Locate the cell with the specified text and output its [x, y] center coordinate. 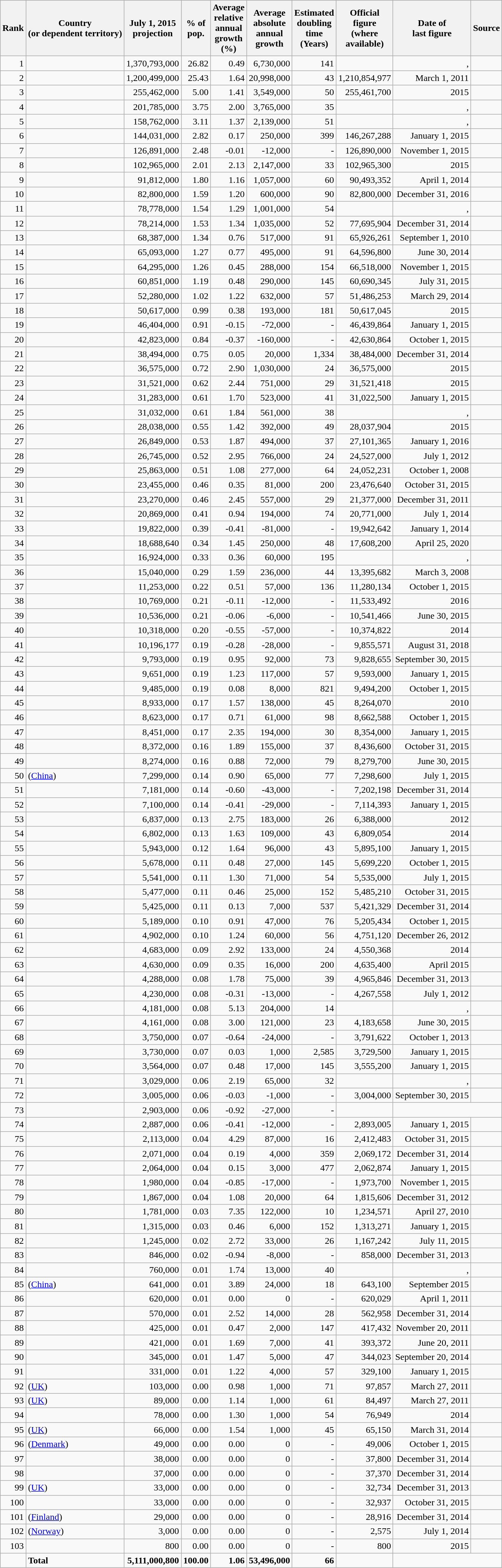
1,167,242 [364, 1241]
24,000 [270, 1284]
3,564,000 [153, 1066]
2012 [432, 819]
December 26, 2012 [432, 936]
89 [13, 1342]
2.92 [228, 950]
2,000 [270, 1328]
2,113,000 [153, 1139]
5,678,000 [153, 863]
1.06 [228, 1560]
122,000 [270, 1212]
1,370,793,000 [153, 63]
14,000 [270, 1313]
359 [314, 1154]
March 3, 2008 [432, 572]
0.36 [228, 558]
24,052,231 [364, 470]
117,000 [270, 674]
71,000 [270, 877]
19,822,000 [153, 529]
March 31, 2014 [432, 1430]
-0.31 [228, 994]
8,372,000 [153, 747]
1.89 [228, 747]
255,461,700 [364, 92]
32,937 [364, 1502]
0.77 [228, 252]
11,533,492 [364, 601]
88 [13, 1328]
49,000 [153, 1444]
52,280,000 [153, 296]
42,630,864 [364, 339]
23,270,000 [153, 499]
46,404,000 [153, 325]
Date oflast figure [432, 28]
2,071,000 [153, 1154]
154 [314, 267]
103,000 [153, 1386]
2.13 [228, 165]
-17,000 [270, 1183]
23,476,640 [364, 485]
9,793,000 [153, 659]
0.99 [196, 310]
26,745,000 [153, 456]
66,518,000 [364, 267]
0.33 [196, 558]
1.70 [228, 398]
95 [13, 1430]
-0.03 [228, 1095]
0.49 [228, 63]
3.11 [196, 121]
2016 [432, 601]
28,916 [364, 1517]
31 [13, 499]
9,828,655 [364, 659]
1,973,700 [364, 1183]
2.45 [228, 499]
90,493,352 [364, 179]
4,965,846 [364, 979]
1,210,854,977 [364, 78]
1.20 [228, 194]
March 1, 2011 [432, 78]
Total [75, 1560]
1.45 [228, 543]
193,000 [270, 310]
6,000 [270, 1226]
97,857 [364, 1386]
632,000 [270, 296]
3,730,000 [153, 1052]
5,535,000 [364, 877]
25.43 [196, 78]
1,234,571 [364, 1212]
29,000 [153, 1517]
5,895,100 [364, 848]
6,730,000 [270, 63]
Officialfigure(whereavailable) [364, 28]
Country(or dependent territory) [75, 28]
16,924,000 [153, 558]
3,029,000 [153, 1081]
1.26 [196, 267]
July 11, 2015 [432, 1241]
36 [13, 572]
2,139,000 [270, 121]
2.82 [196, 136]
2,893,005 [364, 1124]
15 [13, 267]
(Norway) [75, 1531]
68,387,000 [153, 238]
June 20, 2011 [432, 1342]
January 1, 2014 [432, 529]
0.22 [196, 587]
46 [13, 718]
425,000 [153, 1328]
75 [13, 1139]
2.44 [228, 383]
-8,000 [270, 1255]
399 [314, 136]
87 [13, 1313]
0.05 [228, 354]
2.90 [228, 369]
August 31, 2018 [432, 645]
1,867,000 [153, 1197]
537 [314, 906]
64,596,800 [364, 252]
60,851,000 [153, 281]
158,762,000 [153, 121]
1.47 [228, 1357]
1,245,000 [153, 1241]
-43,000 [270, 790]
345,000 [153, 1357]
1,334 [314, 354]
0.15 [228, 1168]
2.75 [228, 819]
94 [13, 1415]
November 20, 2011 [432, 1328]
133,000 [270, 950]
-27,000 [270, 1110]
9,651,000 [153, 674]
147 [314, 1328]
1.24 [228, 936]
-0.85 [228, 1183]
10,541,466 [364, 616]
392,000 [270, 427]
57,000 [270, 587]
15,040,000 [153, 572]
8,354,000 [364, 732]
10,536,000 [153, 616]
23,455,000 [153, 485]
100 [13, 1502]
4,902,000 [153, 936]
27,101,365 [364, 441]
195 [314, 558]
2.35 [228, 732]
65,093,000 [153, 252]
11,253,000 [153, 587]
68 [13, 1037]
81,000 [270, 485]
84,497 [364, 1401]
3,791,622 [364, 1037]
75,000 [270, 979]
April 25, 2020 [432, 543]
October 1, 2008 [432, 470]
27 [13, 441]
600,000 [270, 194]
760,000 [153, 1270]
-0.64 [228, 1037]
25,000 [270, 892]
6,388,000 [364, 819]
84 [13, 1270]
78 [13, 1183]
September 20, 2014 [432, 1357]
-72,000 [270, 325]
3,765,000 [270, 107]
-160,000 [270, 339]
April 1, 2011 [432, 1299]
19 [13, 325]
2,903,000 [153, 1110]
58 [13, 892]
31,283,000 [153, 398]
-0.01 [228, 150]
6,809,054 [364, 834]
(Denmark) [75, 1444]
7,100,000 [153, 805]
641,000 [153, 1284]
21 [13, 354]
421,000 [153, 1342]
2.01 [196, 165]
80 [13, 1212]
31,521,418 [364, 383]
Averagerelativeannualgrowth(%) [228, 28]
96 [13, 1444]
1.02 [196, 296]
1,315,000 [153, 1226]
28,037,904 [364, 427]
136 [314, 587]
0.52 [196, 456]
100.00 [196, 1560]
181 [314, 310]
4.29 [228, 1139]
8,451,000 [153, 732]
1.29 [228, 209]
751,000 [270, 383]
3,555,200 [364, 1066]
28,038,000 [153, 427]
2 [13, 78]
June 30, 2014 [432, 252]
67 [13, 1023]
61,000 [270, 718]
1,200,499,000 [153, 78]
0.12 [196, 848]
-13,000 [270, 994]
31,032,000 [153, 412]
11 [13, 209]
5,111,000,800 [153, 1560]
0.94 [228, 514]
8,264,070 [364, 703]
643,100 [364, 1284]
201,785,000 [153, 107]
1,313,271 [364, 1226]
6,837,000 [153, 819]
37,370 [364, 1473]
3,729,500 [364, 1052]
3,005,000 [153, 1095]
July 31, 2015 [432, 281]
25 [13, 412]
13,395,682 [364, 572]
17,000 [270, 1066]
2.00 [228, 107]
3.75 [196, 107]
1.37 [228, 121]
62 [13, 950]
59 [13, 906]
121,000 [270, 1023]
December 31, 2011 [432, 499]
13 [13, 238]
329,100 [364, 1371]
204,000 [270, 1008]
96,000 [270, 848]
42 [13, 659]
4,183,658 [364, 1023]
-0.94 [228, 1255]
277,000 [270, 470]
10,769,000 [153, 601]
4,751,120 [364, 936]
0.53 [196, 441]
11,280,134 [364, 587]
37,000 [153, 1473]
42,823,000 [153, 339]
5,421,329 [364, 906]
1.27 [196, 252]
417,432 [364, 1328]
September 2015 [432, 1284]
8,279,700 [364, 761]
September 1, 2010 [432, 238]
1.16 [228, 179]
1.42 [228, 427]
5.00 [196, 92]
50,617,000 [153, 310]
2,064,000 [153, 1168]
766,000 [270, 456]
-0.15 [228, 325]
495,000 [270, 252]
138,000 [270, 703]
102 [13, 1531]
620,000 [153, 1299]
4 [13, 107]
-0.60 [228, 790]
87,000 [270, 1139]
126,891,000 [153, 150]
4,635,400 [364, 965]
9 [13, 179]
78,000 [153, 1415]
3.89 [228, 1284]
0.20 [196, 630]
4,161,000 [153, 1023]
5,477,000 [153, 892]
March 29, 2014 [432, 296]
0.90 [228, 776]
7,181,000 [153, 790]
18,688,640 [153, 543]
331,000 [153, 1371]
1,035,000 [270, 223]
53 [13, 819]
10,374,822 [364, 630]
0.98 [228, 1386]
-1,000 [270, 1095]
1.74 [228, 1270]
8,274,000 [153, 761]
2,062,874 [364, 1168]
141 [314, 63]
31,521,000 [153, 383]
4,683,000 [153, 950]
55 [13, 848]
46,439,864 [364, 325]
1,057,000 [270, 179]
103 [13, 1546]
92 [13, 1386]
April 1, 2014 [432, 179]
17,608,200 [364, 543]
December 31, 2012 [432, 1197]
25,863,000 [153, 470]
2.95 [228, 456]
91,812,000 [153, 179]
0.72 [196, 369]
494,000 [270, 441]
51,486,253 [364, 296]
4,230,000 [153, 994]
78,778,000 [153, 209]
38,494,000 [153, 354]
1.63 [228, 834]
38,000 [153, 1459]
20,771,000 [364, 514]
6 [13, 136]
8,662,588 [364, 718]
288,000 [270, 267]
8,436,600 [364, 747]
2.19 [228, 1081]
-28,000 [270, 645]
20,869,000 [153, 514]
-0.06 [228, 616]
72,000 [270, 761]
1,001,000 [270, 209]
8,623,000 [153, 718]
5,699,220 [364, 863]
76,949 [364, 1415]
-0.92 [228, 1110]
2.72 [228, 1241]
821 [314, 689]
21,377,000 [364, 499]
5,425,000 [153, 906]
77,695,904 [364, 223]
290,000 [270, 281]
24,527,000 [364, 456]
126,890,000 [364, 150]
2.48 [196, 150]
66,000 [153, 1430]
4,181,000 [153, 1008]
81 [13, 1226]
0.84 [196, 339]
22 [13, 369]
7 [13, 150]
0.71 [228, 718]
1,980,000 [153, 1183]
0.75 [196, 354]
34 [13, 543]
38,484,000 [364, 354]
0.39 [196, 529]
102,965,300 [364, 165]
April 2015 [432, 965]
561,000 [270, 412]
26,849,000 [153, 441]
109,000 [270, 834]
86 [13, 1299]
5,485,210 [364, 892]
69 [13, 1052]
144,031,000 [153, 136]
10,318,000 [153, 630]
Source [487, 28]
9,494,200 [364, 689]
155,000 [270, 747]
3.00 [228, 1023]
-0.37 [228, 339]
344,023 [364, 1357]
7,299,000 [153, 776]
570,000 [153, 1313]
7,298,600 [364, 776]
10,196,177 [153, 645]
1.84 [228, 412]
-57,000 [270, 630]
5,000 [270, 1357]
6,802,000 [153, 834]
0.76 [228, 238]
65 [13, 994]
27,000 [270, 863]
620,029 [364, 1299]
0.45 [228, 267]
-29,000 [270, 805]
0.41 [196, 514]
1.14 [228, 1401]
89,000 [153, 1401]
4,550,368 [364, 950]
17 [13, 296]
4,267,558 [364, 994]
9,855,571 [364, 645]
1 [13, 63]
2,069,172 [364, 1154]
37,800 [364, 1459]
523,000 [270, 398]
9,485,000 [153, 689]
8,933,000 [153, 703]
99 [13, 1488]
72 [13, 1095]
1,815,606 [364, 1197]
0.47 [228, 1328]
-24,000 [270, 1037]
3,750,000 [153, 1037]
557,000 [270, 499]
19,942,642 [364, 529]
Averageabsoluteannualgrowth [270, 28]
1.80 [196, 179]
5,541,000 [153, 877]
20 [13, 339]
7,202,198 [364, 790]
1.87 [228, 441]
517,000 [270, 238]
% ofpop. [196, 28]
2010 [432, 703]
Rank [13, 28]
7,114,393 [364, 805]
2.52 [228, 1313]
0.95 [228, 659]
0.34 [196, 543]
1.53 [196, 223]
-81,000 [270, 529]
82 [13, 1241]
393,372 [364, 1342]
5 [13, 121]
50,617,045 [364, 310]
0.55 [196, 427]
1.69 [228, 1342]
0.88 [228, 761]
183,000 [270, 819]
85 [13, 1284]
3,549,000 [270, 92]
0.62 [196, 383]
January 1, 2016 [432, 441]
12 [13, 223]
2,887,000 [153, 1124]
0.38 [228, 310]
65,926,261 [364, 238]
1,781,000 [153, 1212]
3,004,000 [364, 1095]
8 [13, 165]
October 1, 2013 [432, 1037]
7.35 [228, 1212]
July 1, 2015projection [153, 28]
-0.28 [228, 645]
20,998,000 [270, 78]
Estimateddoublingtime(Years) [314, 28]
4,630,000 [153, 965]
13,000 [270, 1270]
63 [13, 965]
1.41 [228, 92]
4,288,000 [153, 979]
65,150 [364, 1430]
255,462,000 [153, 92]
December 31, 2016 [432, 194]
5,189,000 [153, 921]
16,000 [270, 965]
53,496,000 [270, 1560]
562,958 [364, 1313]
93 [13, 1401]
477 [314, 1168]
83 [13, 1255]
26.82 [196, 63]
2,147,000 [270, 165]
2,412,483 [364, 1139]
5,943,000 [153, 848]
236,000 [270, 572]
2,585 [314, 1052]
858,000 [364, 1255]
97 [13, 1459]
(Finland) [75, 1517]
-0.11 [228, 601]
60,690,345 [364, 281]
1.19 [196, 281]
846,000 [153, 1255]
3 [13, 92]
70 [13, 1066]
47,000 [270, 921]
92,000 [270, 659]
-6,000 [270, 616]
64,295,000 [153, 267]
1.57 [228, 703]
5,205,434 [364, 921]
1.23 [228, 674]
49,006 [364, 1444]
8,000 [270, 689]
78,214,000 [153, 223]
31,022,500 [364, 398]
5.13 [228, 1008]
-0.55 [228, 630]
146,267,288 [364, 136]
101 [13, 1517]
32,734 [364, 1488]
0.29 [196, 572]
1,030,000 [270, 369]
9,593,000 [364, 674]
April 27, 2010 [432, 1212]
102,965,000 [153, 165]
1.78 [228, 979]
2,575 [364, 1531]
